Determine the (x, y) coordinate at the center of the cell enclosing the given text.  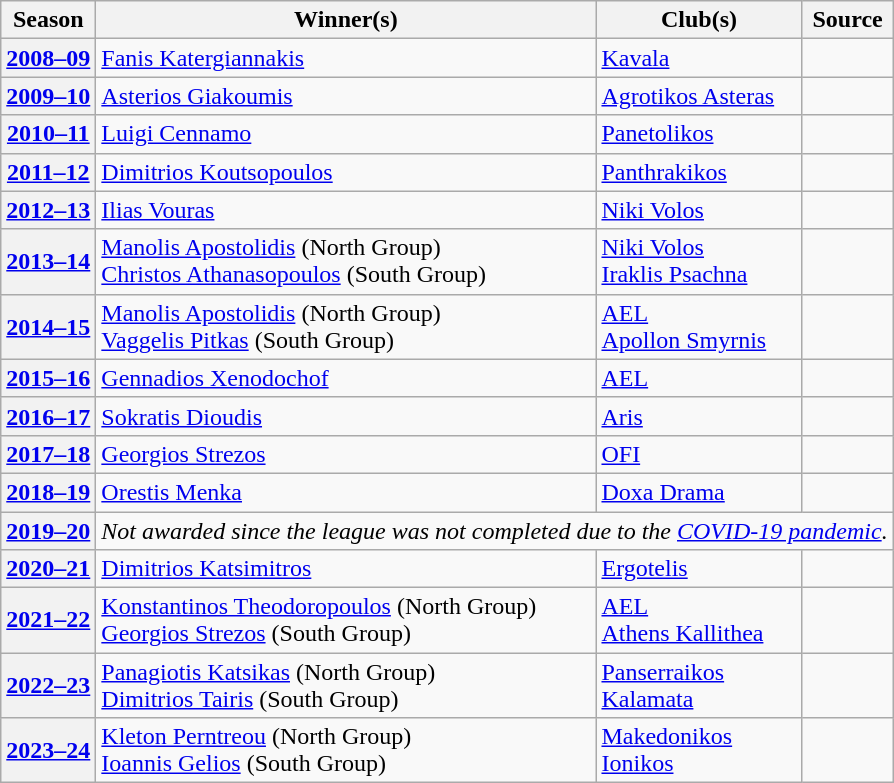
2010–11 (48, 134)
Kleton Perntreou (North Group) Ioannis Gelios (South Group) (346, 750)
2022–23 (48, 686)
MakedonikosIonikos (699, 750)
Dimitrios Katsimitros (346, 569)
Panagiotis Katsikas (North Group) Dimitrios Tairis (South Group) (346, 686)
Kavala (699, 58)
2008–09 (48, 58)
2016–17 (48, 416)
Agrotikos Asteras (699, 96)
Konstantinos Theodoropoulos (North Group) Georgios Strezos (South Group) (346, 620)
2017–18 (48, 454)
Orestis Menka (346, 492)
2018–19 (48, 492)
Season (48, 20)
Manolis Apostolidis (North Group) Vaggelis Pitkas (South Group) (346, 326)
2015–16 (48, 378)
Asterios Giakoumis (346, 96)
Niki VolosIraklis Psachna (699, 262)
Panthrakikos (699, 172)
Ilias Vouras (346, 210)
Not awarded since the league was not completed due to the COVID-19 pandemic. (494, 531)
Fanis Katergiannakis (346, 58)
2011–12 (48, 172)
Georgios Strezos (346, 454)
2021–22 (48, 620)
Panetolikos (699, 134)
Dimitrios Koutsopoulos (346, 172)
Doxa Drama (699, 492)
Gennadios Xenodochof (346, 378)
AELApollon Smyrnis (699, 326)
Manolis Apostolidis (North Group) Christos Athanasopoulos (South Group) (346, 262)
Winner(s) (346, 20)
2009–10 (48, 96)
2019–20 (48, 531)
2020–21 (48, 569)
2023–24 (48, 750)
Club(s) (699, 20)
AEL (699, 378)
Aris (699, 416)
AELAthens Kallithea (699, 620)
Luigi Cennamo (346, 134)
PanserraikosKalamata (699, 686)
OFI (699, 454)
Niki Volos (699, 210)
Source (848, 20)
2013–14 (48, 262)
Ergotelis (699, 569)
2012–13 (48, 210)
2014–15 (48, 326)
Sokratis Dioudis (346, 416)
